Scan for the cell matching the given text and deliver its [X, Y] coordinate at center. 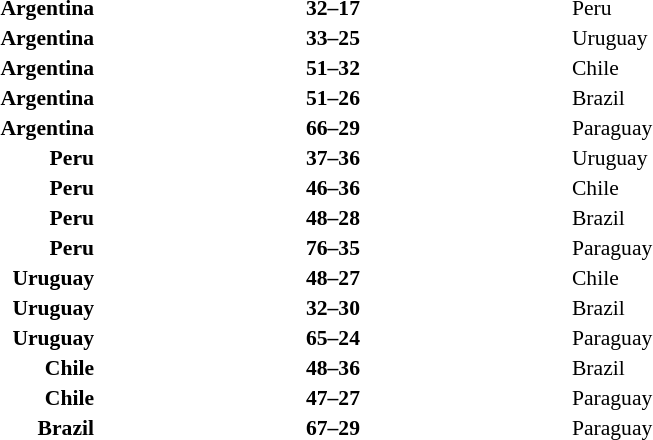
47–27 [333, 398]
51–32 [333, 68]
48–27 [333, 278]
46–36 [333, 188]
51–26 [333, 98]
48–36 [333, 368]
65–24 [333, 338]
37–36 [333, 158]
33–25 [333, 38]
48–28 [333, 218]
76–35 [333, 248]
66–29 [333, 128]
32–30 [333, 308]
